For the text-containing cell, return its midpoint in (X, Y) coordinate format. 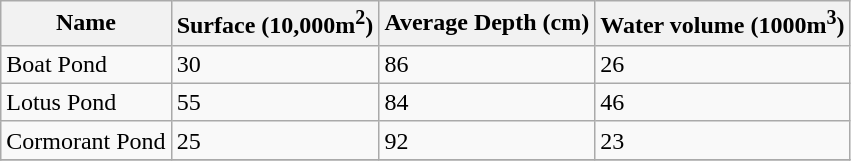
92 (487, 140)
Water volume (1000m3) (722, 24)
Boat Pond (86, 64)
46 (722, 102)
55 (275, 102)
26 (722, 64)
23 (722, 140)
86 (487, 64)
84 (487, 102)
Surface (10,000m2) (275, 24)
Cormorant Pond (86, 140)
Average Depth (cm) (487, 24)
25 (275, 140)
Lotus Pond (86, 102)
30 (275, 64)
Name (86, 24)
